Capture the cell that displays the provided text and extract its [X, Y] central coordinate. 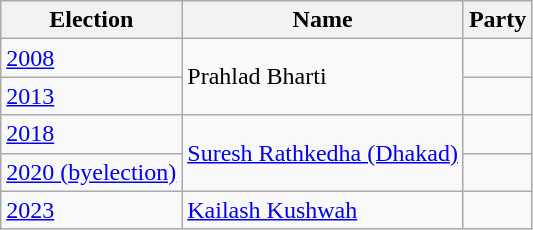
2008 [92, 58]
Kailash Kushwah [323, 210]
2023 [92, 210]
Party [497, 20]
2018 [92, 134]
2020 (byelection) [92, 172]
Prahlad Bharti [323, 77]
Election [92, 20]
Name [323, 20]
Suresh Rathkedha (Dhakad) [323, 153]
2013 [92, 96]
